Pinpoint the cell where the given text exists, returning its [x, y] midpoint coordinate. 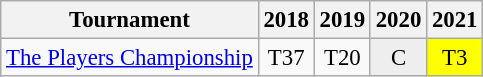
C [398, 58]
2020 [398, 20]
2021 [455, 20]
T3 [455, 58]
Tournament [130, 20]
T37 [286, 58]
2019 [342, 20]
2018 [286, 20]
T20 [342, 58]
The Players Championship [130, 58]
